Find where the given text appears and provide that cell's center as [X, Y] coordinate. 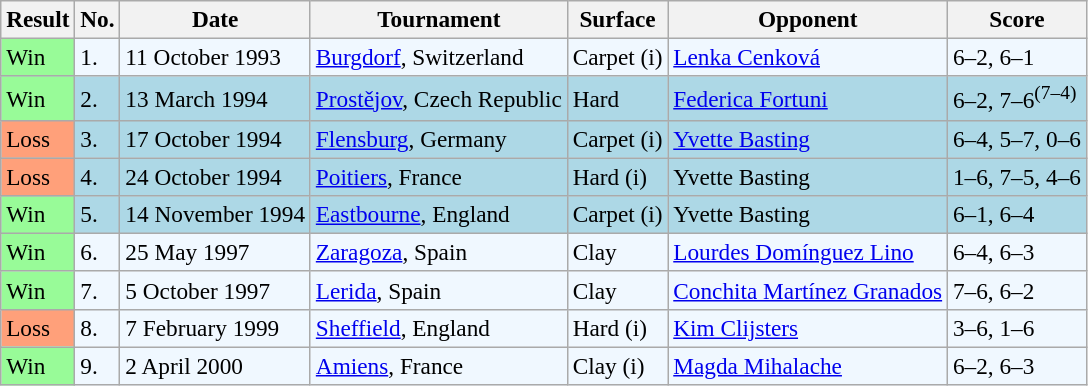
11 October 1993 [215, 57]
6–1, 6–4 [1018, 214]
Federica Fortuni [808, 98]
Amiens, France [438, 366]
Eastbourne, England [438, 214]
Sheffield, England [438, 328]
6–2, 6–3 [1018, 366]
1–6, 7–5, 4–6 [1018, 177]
Hard [618, 98]
6–2, 7–6(7–4) [1018, 98]
Lerida, Spain [438, 290]
3–6, 1–6 [1018, 328]
5 October 1997 [215, 290]
Burgdorf, Switzerland [438, 57]
17 October 1994 [215, 139]
No. [98, 19]
6. [98, 252]
Clay (i) [618, 366]
Kim Clijsters [808, 328]
Lenka Cenková [808, 57]
Conchita Martínez Granados [808, 290]
Score [1018, 19]
Magda Mihalache [808, 366]
Opponent [808, 19]
4. [98, 177]
24 October 1994 [215, 177]
Tournament [438, 19]
25 May 1997 [215, 252]
Result [38, 19]
7 February 1999 [215, 328]
Date [215, 19]
7–6, 6–2 [1018, 290]
Surface [618, 19]
2. [98, 98]
Lourdes Domínguez Lino [808, 252]
Flensburg, Germany [438, 139]
6–2, 6–1 [1018, 57]
6–4, 6–3 [1018, 252]
Zaragoza, Spain [438, 252]
3. [98, 139]
1. [98, 57]
Prostějov, Czech Republic [438, 98]
14 November 1994 [215, 214]
13 March 1994 [215, 98]
8. [98, 328]
5. [98, 214]
2 April 2000 [215, 366]
7. [98, 290]
6–4, 5–7, 0–6 [1018, 139]
Poitiers, France [438, 177]
9. [98, 366]
